Detect which cell encompasses the target text, then output its (X, Y) center coordinate. 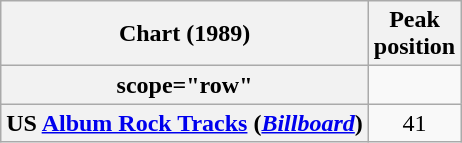
Chart (1989) (185, 34)
scope="row" (185, 85)
41 (414, 123)
US Album Rock Tracks (Billboard) (185, 123)
Peakposition (414, 34)
